Locate the cell with the specified text and output its (X, Y) center coordinate. 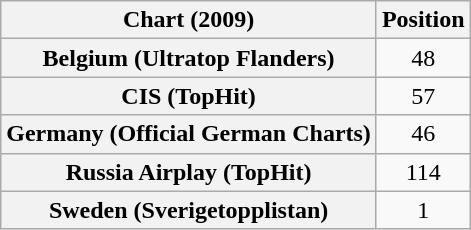
57 (423, 96)
Germany (Official German Charts) (189, 134)
Russia Airplay (TopHit) (189, 172)
48 (423, 58)
114 (423, 172)
CIS (TopHit) (189, 96)
46 (423, 134)
Sweden (Sverigetopplistan) (189, 210)
Belgium (Ultratop Flanders) (189, 58)
Position (423, 20)
Chart (2009) (189, 20)
1 (423, 210)
